Return the [X, Y] coordinate for the center point of the cell that contains the specified text.  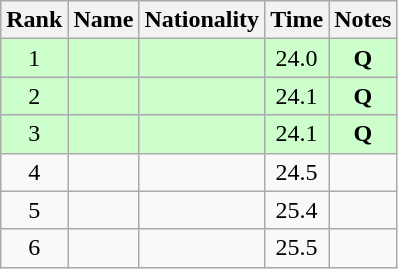
Nationality [202, 20]
1 [34, 58]
2 [34, 96]
Rank [34, 20]
4 [34, 172]
Notes [363, 20]
5 [34, 210]
Name [104, 20]
24.5 [297, 172]
25.5 [297, 248]
25.4 [297, 210]
24.0 [297, 58]
Time [297, 20]
6 [34, 248]
3 [34, 134]
